Find where the given text appears and provide that cell's center as (X, Y) coordinate. 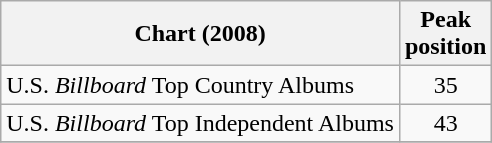
Peakposition (445, 34)
U.S. Billboard Top Independent Albums (200, 123)
43 (445, 123)
35 (445, 85)
U.S. Billboard Top Country Albums (200, 85)
Chart (2008) (200, 34)
